Scan for the cell matching the given text and deliver its (x, y) coordinate at center. 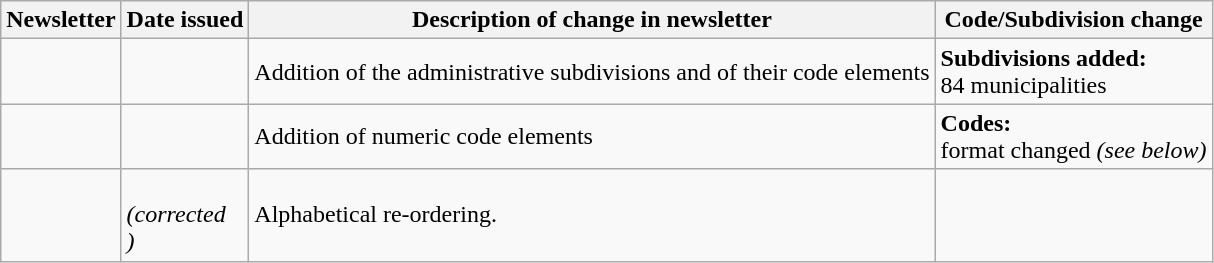
Addition of the administrative subdivisions and of their code elements (592, 72)
Subdivisions added: 84 municipalities (1074, 72)
Addition of numeric code elements (592, 136)
Date issued (185, 20)
Description of change in newsletter (592, 20)
(corrected ) (185, 215)
Codes: format changed (see below) (1074, 136)
Alphabetical re-ordering. (592, 215)
Newsletter (61, 20)
Code/Subdivision change (1074, 20)
